From the cell containing the given text, extract its center point as (x, y) coordinate. 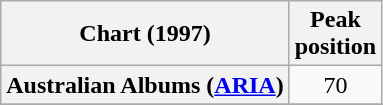
70 (335, 85)
Chart (1997) (145, 34)
Australian Albums (ARIA) (145, 85)
Peakposition (335, 34)
